For the text-containing cell, return its midpoint in [X, Y] coordinate format. 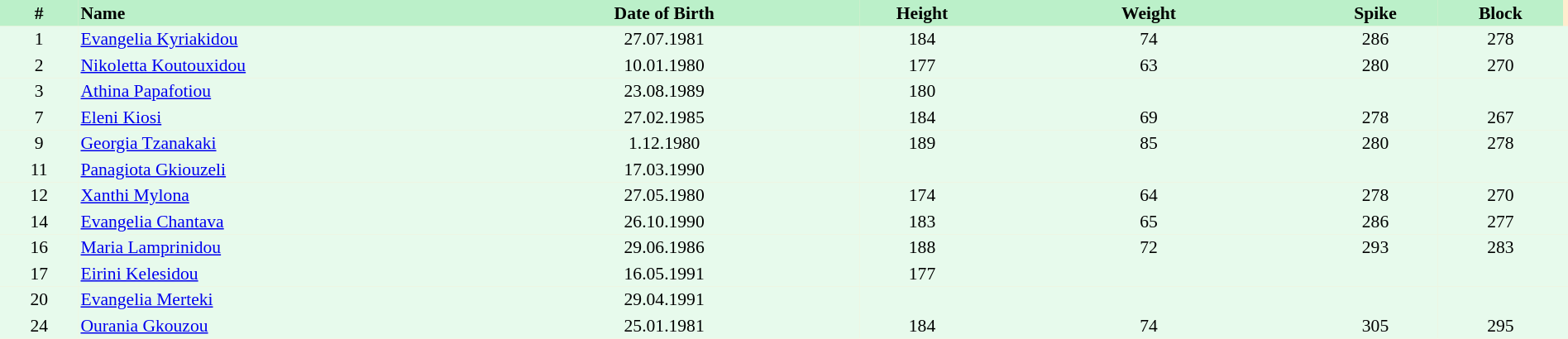
189 [921, 144]
Height [921, 13]
23.08.1989 [664, 91]
Eirini Kelesidou [273, 274]
Georgia Tzanakaki [273, 144]
27.05.1980 [664, 195]
Date of Birth [664, 13]
1.12.1980 [664, 144]
72 [1150, 248]
20 [39, 299]
63 [1150, 65]
Eleni Kiosi [273, 117]
Nikoletta Koutouxidou [273, 65]
Athina Papafotiou [273, 91]
64 [1150, 195]
85 [1150, 144]
7 [39, 117]
305 [1374, 326]
2 [39, 65]
Evangelia Merteki [273, 299]
295 [1500, 326]
188 [921, 248]
180 [921, 91]
29.04.1991 [664, 299]
27.07.1981 [664, 40]
Block [1500, 13]
3 [39, 91]
183 [921, 222]
16.05.1991 [664, 274]
277 [1500, 222]
16 [39, 248]
Weight [1150, 13]
10.01.1980 [664, 65]
Maria Lamprinidou [273, 248]
Name [273, 13]
29.06.1986 [664, 248]
17 [39, 274]
17.03.1990 [664, 169]
14 [39, 222]
25.01.1981 [664, 326]
283 [1500, 248]
26.10.1990 [664, 222]
Ourania Gkouzou [273, 326]
11 [39, 169]
Evangelia Kyriakidou [273, 40]
1 [39, 40]
Evangelia Chantava [273, 222]
Panagiota Gkiouzeli [273, 169]
9 [39, 144]
69 [1150, 117]
174 [921, 195]
65 [1150, 222]
12 [39, 195]
24 [39, 326]
Spike [1374, 13]
27.02.1985 [664, 117]
267 [1500, 117]
Xanthi Mylona [273, 195]
# [39, 13]
293 [1374, 248]
